Identify which cell holds the provided text, then report its [X, Y] central coordinate. 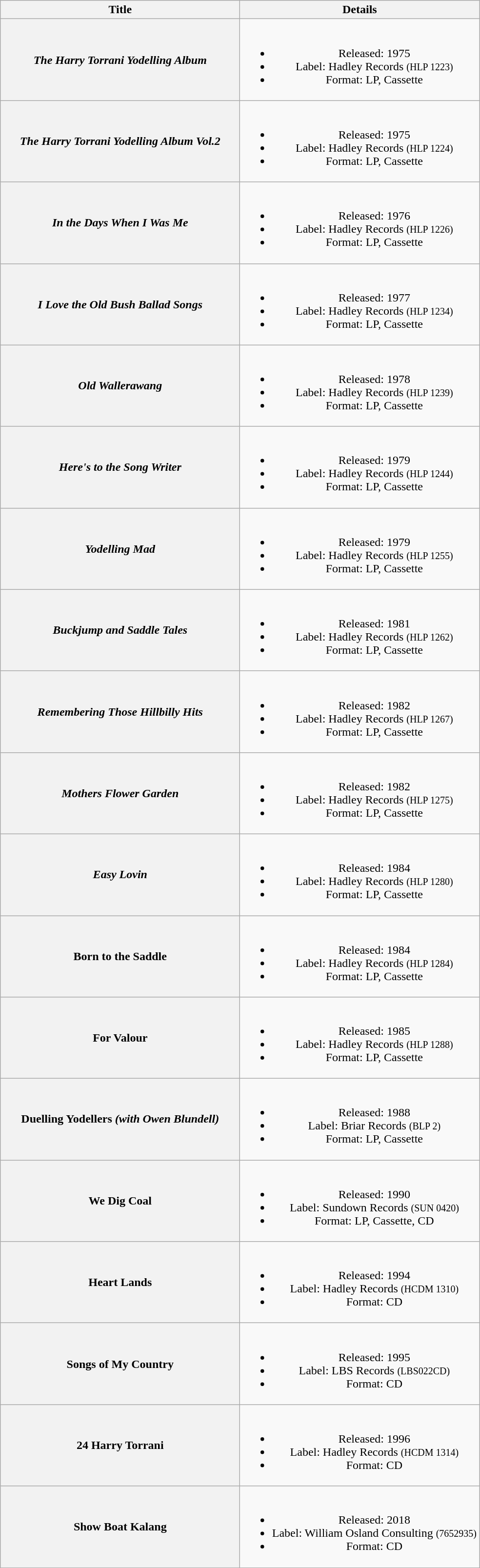
Easy Lovin [120, 874]
Title [120, 10]
Released: 2018Label: William Osland Consulting (7652935)Format: CD [360, 1527]
Released: 1981Label: Hadley Records (HLP 1262)Format: LP, Cassette [360, 630]
For Valour [120, 1038]
Released: 1990Label: Sundown Records (SUN 0420)Format: LP, Cassette, CD [360, 1201]
Released: 1976Label: Hadley Records (HLP 1226)Format: LP, Cassette [360, 222]
Released: 1985Label: Hadley Records (HLP 1288)Format: LP, Cassette [360, 1038]
Old Wallerawang [120, 385]
Mothers Flower Garden [120, 793]
Released: 1975Label: Hadley Records (HLP 1223)Format: LP, Cassette [360, 60]
Released: 1979Label: Hadley Records (HLP 1244)Format: LP, Cassette [360, 467]
Songs of My Country [120, 1364]
Buckjump and Saddle Tales [120, 630]
I Love the Old Bush Ballad Songs [120, 304]
Yodelling Mad [120, 548]
Duelling Yodellers (with Owen Blundell) [120, 1119]
Released: 1977Label: Hadley Records (HLP 1234)Format: LP, Cassette [360, 304]
Released: 1994Label: Hadley Records (HCDM 1310)Format: CD [360, 1282]
Released: 1984Label: Hadley Records (HLP 1284)Format: LP, Cassette [360, 956]
Released: 1978Label: Hadley Records (HLP 1239)Format: LP, Cassette [360, 385]
Show Boat Kalang [120, 1527]
Released: 1988Label: Briar Records (BLP 2)Format: LP, Cassette [360, 1119]
The Harry Torrani Yodelling Album Vol.2 [120, 141]
Released: 1996Label: Hadley Records (HCDM 1314)Format: CD [360, 1445]
Released: 1979Label: Hadley Records (HLP 1255)Format: LP, Cassette [360, 548]
Born to the Saddle [120, 956]
In the Days When I Was Me [120, 222]
Released: 1982Label: Hadley Records (HLP 1275)Format: LP, Cassette [360, 793]
Released: 1975Label: Hadley Records (HLP 1224)Format: LP, Cassette [360, 141]
Released: 1984Label: Hadley Records (HLP 1280)Format: LP, Cassette [360, 874]
Heart Lands [120, 1282]
We Dig Coal [120, 1201]
Remembering Those Hillbilly Hits [120, 711]
The Harry Torrani Yodelling Album [120, 60]
24 Harry Torrani [120, 1445]
Released: 1982Label: Hadley Records (HLP 1267)Format: LP, Cassette [360, 711]
Details [360, 10]
Released: 1995Label: LBS Records (LBS022CD)Format: CD [360, 1364]
Here's to the Song Writer [120, 467]
